Output the (x, y) coordinate of the center of the cell containing the given text.  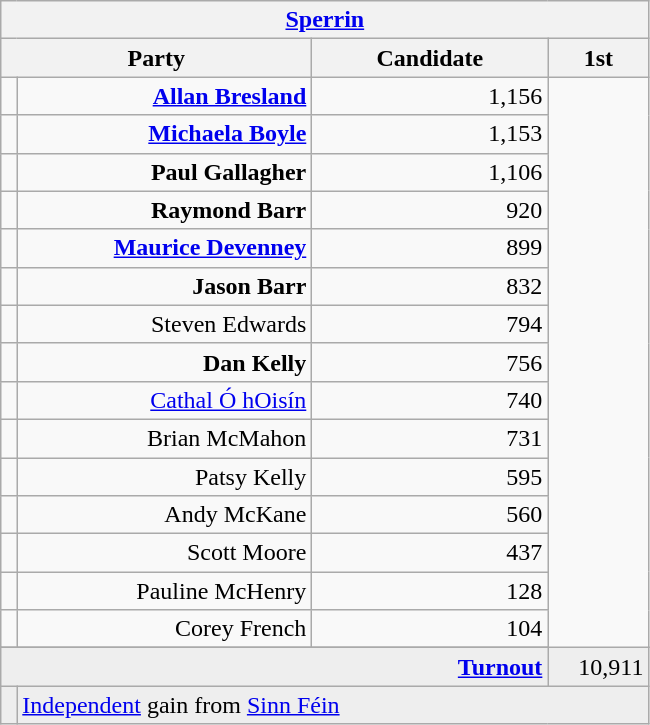
Steven Edwards (164, 324)
Michaela Boyle (164, 134)
1st (598, 58)
Patsy Kelly (164, 477)
Allan Bresland (164, 96)
437 (430, 553)
1,153 (430, 134)
832 (430, 286)
104 (430, 629)
Party (156, 58)
794 (430, 324)
Raymond Barr (164, 210)
1,106 (430, 172)
1,156 (430, 96)
740 (430, 400)
560 (430, 515)
Maurice Devenney (164, 248)
731 (430, 438)
Jason Barr (164, 286)
595 (430, 477)
Scott Moore (164, 553)
Corey French (164, 629)
756 (430, 362)
920 (430, 210)
Turnout (274, 667)
Paul Gallagher (164, 172)
Cathal Ó hOisín (164, 400)
Independent gain from Sinn Féin (333, 705)
10,911 (598, 667)
Andy McKane (164, 515)
Candidate (430, 58)
128 (430, 591)
Pauline McHenry (164, 591)
899 (430, 248)
Brian McMahon (164, 438)
Dan Kelly (164, 362)
Sperrin (325, 20)
